Find where the given text appears and provide that cell's center as [X, Y] coordinate. 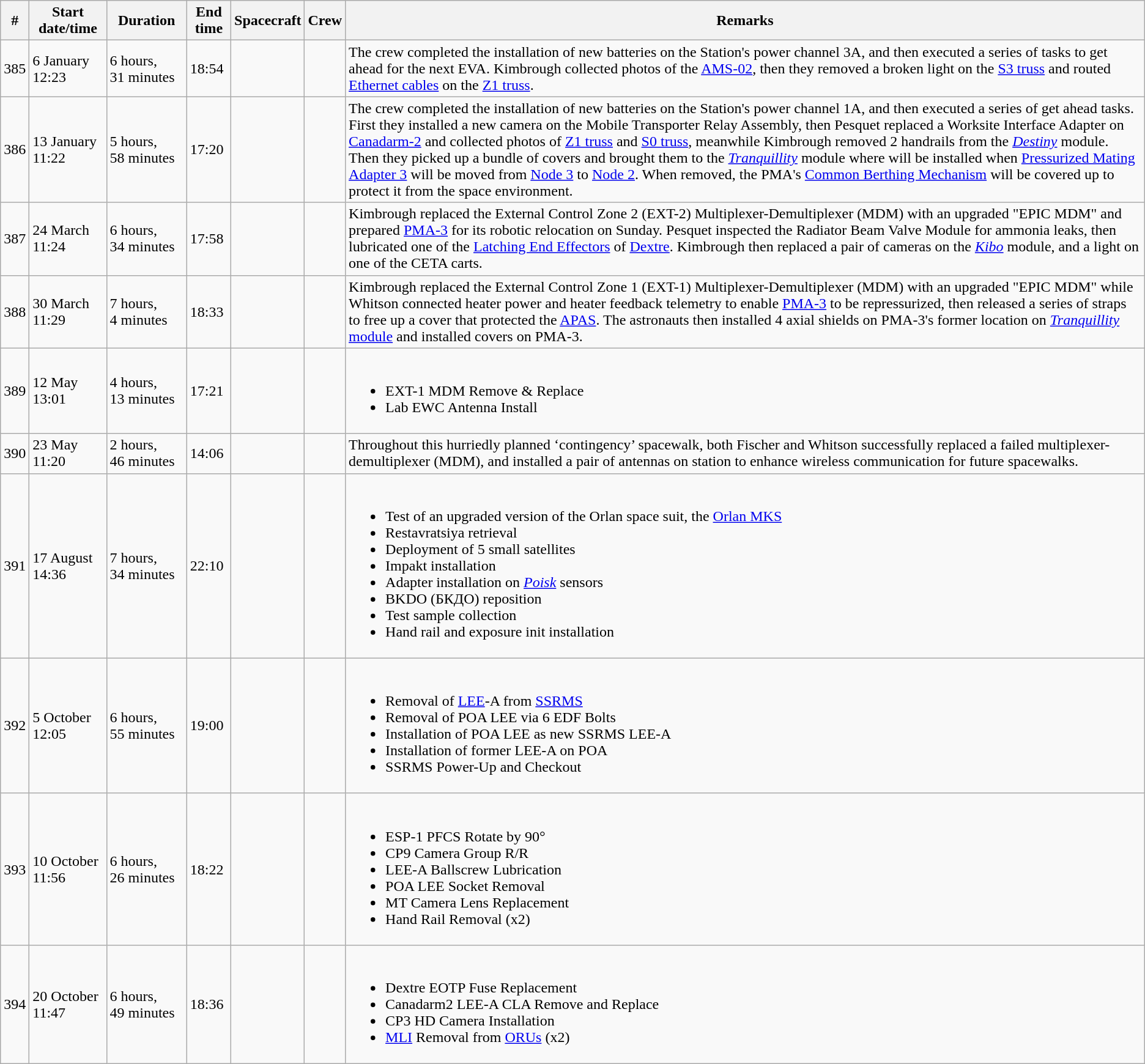
6 January12:23 [68, 68]
Crew [325, 21]
386 [15, 149]
22:10 [209, 566]
Start date/time [68, 21]
ESP-1 PFCS Rotate by 90°CP9 Camera Group R/RLEE-A Ballscrew LubricationPOA LEE Socket RemovalMT Camera Lens ReplacementHand Rail Removal (x2) [745, 869]
385 [15, 68]
12 May13:01 [68, 391]
2 hours, 46 minutes [147, 454]
20 October11:47 [68, 1004]
End time [209, 21]
6 hours, 55 minutes [147, 725]
18:33 [209, 312]
EXT-1 MDM Remove & ReplaceLab EWC Antenna Install [745, 391]
392 [15, 725]
17:58 [209, 238]
17:21 [209, 391]
394 [15, 1004]
5 hours, 58 minutes [147, 149]
Duration [147, 21]
13 January11:22 [68, 149]
Remarks [745, 21]
19:00 [209, 725]
390 [15, 454]
17 August14:36 [68, 566]
10 October11:56 [68, 869]
6 hours, 49 minutes [147, 1004]
387 [15, 238]
Dextre EOTP Fuse ReplacementCanadarm2 LEE-A CLA Remove and ReplaceCP3 HD Camera Installation MLI Removal from ORUs (x2) [745, 1004]
391 [15, 566]
30 March11:29 [68, 312]
4 hours, 13 minutes [147, 391]
393 [15, 869]
# [15, 21]
18:54 [209, 68]
Spacecraft [268, 21]
14:06 [209, 454]
6 hours, 34 minutes [147, 238]
389 [15, 391]
18:36 [209, 1004]
7 hours, 34 minutes [147, 566]
6 hours, 31 minutes [147, 68]
388 [15, 312]
24 March11:24 [68, 238]
17:20 [209, 149]
18:22 [209, 869]
6 hours, 26 minutes [147, 869]
23 May11:20 [68, 454]
5 October12:05 [68, 725]
7 hours, 4 minutes [147, 312]
